Return [X, Y] of the center of cell containing provided text 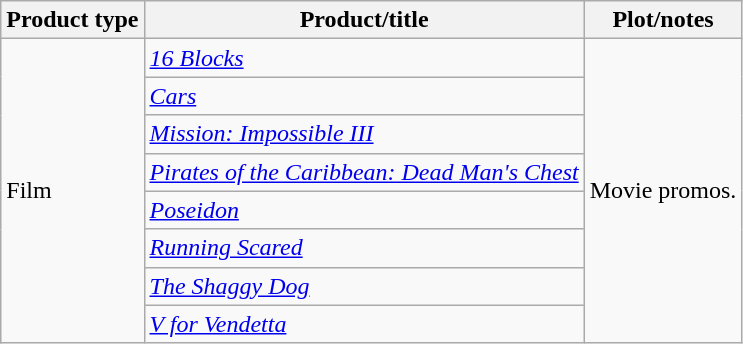
Plot/notes [663, 20]
Film [72, 191]
The Shaggy Dog [364, 286]
16 Blocks [364, 58]
Pirates of the Caribbean: Dead Man's Chest [364, 172]
Product type [72, 20]
Product/title [364, 20]
Cars [364, 96]
V for Vendetta [364, 324]
Running Scared [364, 248]
Poseidon [364, 210]
Movie promos. [663, 191]
Mission: Impossible III [364, 134]
